Output the (X, Y) coordinate of the center of the cell containing the given text.  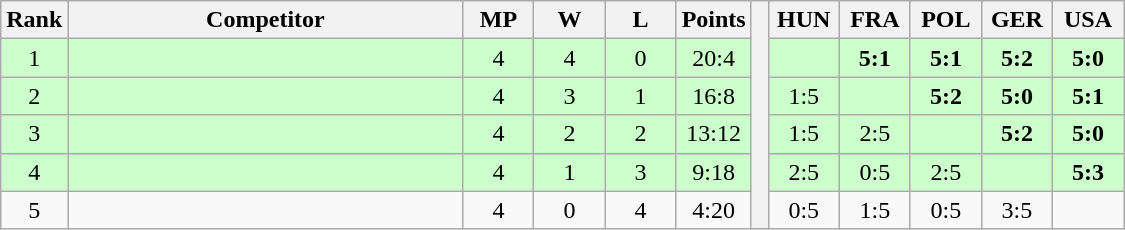
9:18 (714, 172)
13:12 (714, 134)
Competitor (266, 20)
5:3 (1088, 172)
Rank (34, 20)
5 (34, 210)
POL (946, 20)
L (640, 20)
4:20 (714, 210)
HUN (804, 20)
3:5 (1016, 210)
W (570, 20)
FRA (874, 20)
Points (714, 20)
MP (498, 20)
20:4 (714, 58)
16:8 (714, 96)
GER (1016, 20)
USA (1088, 20)
